Capture the cell that displays the provided text and extract its [X, Y] central coordinate. 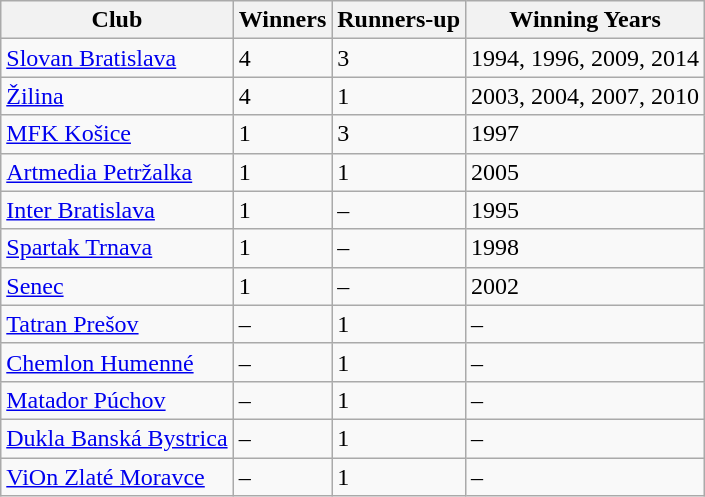
Winners [282, 20]
ViOn Zlaté Moravce [117, 477]
Chemlon Humenné [117, 362]
2002 [586, 286]
Slovan Bratislava [117, 58]
Matador Púchov [117, 400]
1995 [586, 210]
Inter Bratislava [117, 210]
Club [117, 20]
2005 [586, 172]
2003, 2004, 2007, 2010 [586, 96]
Spartak Trnava [117, 248]
Tatran Prešov [117, 324]
Artmedia Petržalka [117, 172]
1994, 1996, 2009, 2014 [586, 58]
1998 [586, 248]
MFK Košice [117, 134]
Runners-up [399, 20]
Winning Years [586, 20]
Senec [117, 286]
Dukla Banská Bystrica [117, 438]
1997 [586, 134]
Žilina [117, 96]
